Detect which cell encompasses the target text, then output its [X, Y] center coordinate. 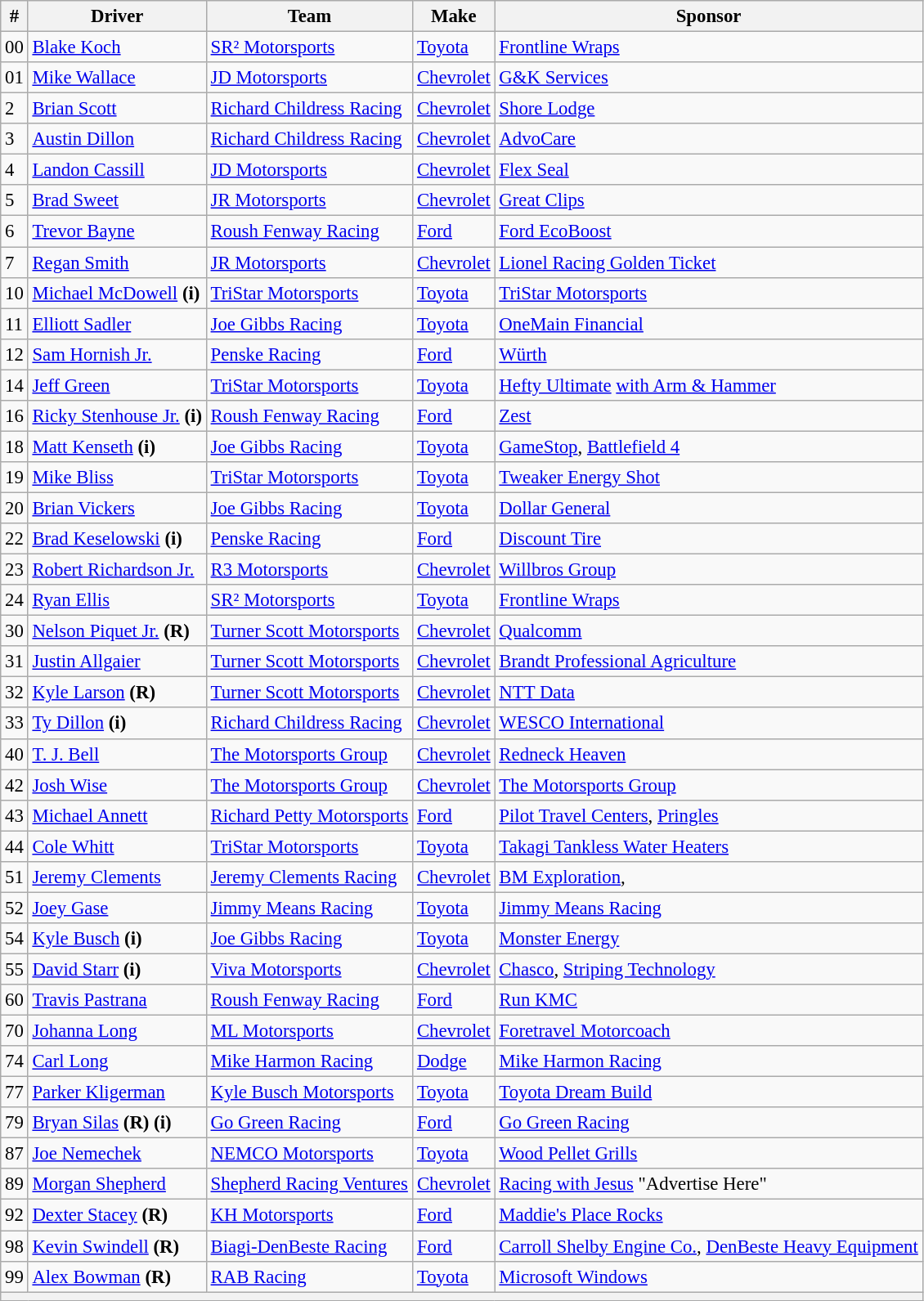
David Starr (i) [117, 969]
Ford EcoBoost [708, 231]
Brad Keselowski (i) [117, 539]
Travis Pastrana [117, 1000]
Tweaker Energy Shot [708, 478]
AdvoCare [708, 139]
Bryan Silas (R) (i) [117, 1123]
Mike Wallace [117, 78]
Jeremy Clements Racing [309, 877]
43 [15, 815]
Takagi Tankless Water Heaters [708, 846]
Trevor Bayne [117, 231]
Dexter Stacey (R) [117, 1215]
Brian Vickers [117, 508]
Run KMC [708, 1000]
10 [15, 293]
14 [15, 385]
23 [15, 570]
Pilot Travel Centers, Pringles [708, 815]
70 [15, 1031]
Landon Cassill [117, 170]
Willbros Group [708, 570]
Mike Bliss [117, 478]
55 [15, 969]
99 [15, 1276]
74 [15, 1061]
Ricky Stenhouse Jr. (i) [117, 416]
33 [15, 724]
19 [15, 478]
WESCO International [708, 724]
ML Motorsports [309, 1031]
44 [15, 846]
Racing with Jesus "Advertise Here" [708, 1185]
Lionel Racing Golden Ticket [708, 262]
Team [309, 16]
Monster Energy [708, 939]
Hefty Ultimate with Arm & Hammer [708, 385]
11 [15, 324]
Brad Sweet [117, 200]
NTT Data [708, 693]
Alex Bowman (R) [117, 1276]
Joey Gase [117, 908]
7 [15, 262]
Sam Hornish Jr. [117, 354]
Michael Annett [117, 815]
5 [15, 200]
Flex Seal [708, 170]
Justin Allgaier [117, 662]
Brian Scott [117, 109]
Carroll Shelby Engine Co., DenBeste Heavy Equipment [708, 1246]
12 [15, 354]
Michael McDowell (i) [117, 293]
Zest [708, 416]
GameStop, Battlefield 4 [708, 446]
Josh Wise [117, 785]
NEMCO Motorsports [309, 1154]
42 [15, 785]
18 [15, 446]
Carl Long [117, 1061]
OneMain Financial [708, 324]
Würth [708, 354]
Kyle Larson (R) [117, 693]
Maddie's Place Rocks [708, 1215]
4 [15, 170]
Great Clips [708, 200]
Joe Nemechek [117, 1154]
00 [15, 47]
Microsoft Windows [708, 1276]
Sponsor [708, 16]
89 [15, 1185]
Redneck Heaven [708, 754]
Toyota Dream Build [708, 1092]
32 [15, 693]
77 [15, 1092]
Nelson Piquet Jr. (R) [117, 631]
52 [15, 908]
79 [15, 1123]
20 [15, 508]
Kevin Swindell (R) [117, 1246]
98 [15, 1246]
24 [15, 600]
T. J. Bell [117, 754]
# [15, 16]
16 [15, 416]
31 [15, 662]
RAB Racing [309, 1276]
Jeff Green [117, 385]
Brandt Professional Agriculture [708, 662]
Ryan Ellis [117, 600]
Viva Motorsports [309, 969]
Johanna Long [117, 1031]
22 [15, 539]
Blake Koch [117, 47]
6 [15, 231]
KH Motorsports [309, 1215]
60 [15, 1000]
3 [15, 139]
87 [15, 1154]
Foretravel Motorcoach [708, 1031]
Make [454, 16]
Morgan Shepherd [117, 1185]
Jeremy Clements [117, 877]
40 [15, 754]
R3 Motorsports [309, 570]
Shore Lodge [708, 109]
BM Exploration, [708, 877]
Ty Dillon (i) [117, 724]
Wood Pellet Grills [708, 1154]
Parker Kligerman [117, 1092]
Driver [117, 16]
Biagi-DenBeste Racing [309, 1246]
Richard Petty Motorsports [309, 815]
Chasco, Striping Technology [708, 969]
Matt Kenseth (i) [117, 446]
Cole Whitt [117, 846]
Kyle Busch (i) [117, 939]
Elliott Sadler [117, 324]
54 [15, 939]
Discount Tire [708, 539]
Shepherd Racing Ventures [309, 1185]
01 [15, 78]
Kyle Busch Motorsports [309, 1092]
Dodge [454, 1061]
2 [15, 109]
G&K Services [708, 78]
Qualcomm [708, 631]
Austin Dillon [117, 139]
30 [15, 631]
Dollar General [708, 508]
51 [15, 877]
Regan Smith [117, 262]
92 [15, 1215]
Robert Richardson Jr. [117, 570]
